Pinpoint the cell where the given text exists, returning its [x, y] midpoint coordinate. 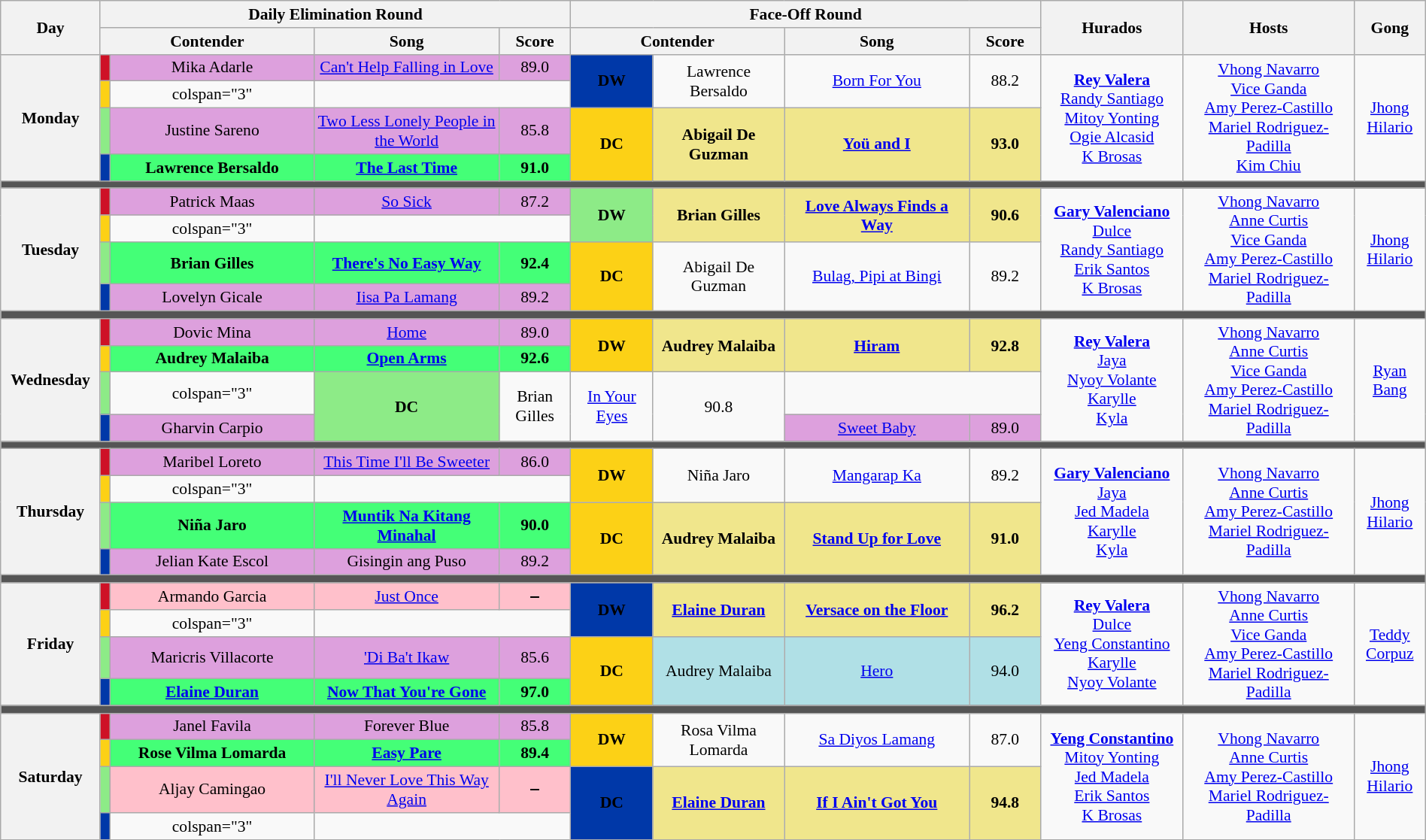
Gary ValencianoJayaJed MadelaKarylleKyla [1112, 512]
96.2 [1005, 609]
Muntik Na Kitang Minahal [406, 525]
Ryan Bang [1390, 381]
94.0 [1005, 671]
Lovelyn Gicale [212, 298]
Gisingin ang Puso [406, 562]
Forever Blue [406, 726]
Face-Off Round [805, 14]
Hiram [877, 346]
88.2 [1005, 81]
Hurados [1112, 27]
Saturday [51, 776]
86.0 [536, 462]
92.6 [536, 359]
Tuesday [51, 250]
This Time I'll Be Sweeter [406, 462]
89.4 [536, 754]
Just Once [406, 596]
92.4 [536, 263]
Sweet Baby [877, 428]
Rey ValeraRandy SantiagoMitoy YontingOgie AlcasidK Brosas [1112, 117]
Teddy Corpuz [1390, 644]
So Sick [406, 202]
Rose Vilma Lomarda [212, 754]
The Last Time [406, 168]
94.8 [1005, 803]
Jelian Kate Escol [212, 562]
There's No Easy Way [406, 263]
92.8 [1005, 346]
Open Arms [406, 359]
Versace on the Floor [877, 609]
Daily Elimination Round [335, 14]
Rey ValeraJayaNyoy VolanteKarylleKyla [1112, 381]
Now That You're Gone [406, 693]
'Di Ba't Ikaw [406, 657]
Home [406, 332]
Easy Pare [406, 754]
Friday [51, 644]
Aljay Camingao [212, 790]
Two Less Lonely People in the World [406, 131]
Maribel Loreto [212, 462]
Day [51, 27]
Hero [877, 671]
90.0 [536, 525]
Sa Diyos Lamang [877, 740]
Monday [51, 117]
90.8 [718, 407]
Hosts [1268, 27]
85.6 [536, 657]
Mangarap Ka [877, 475]
Love Always Finds a Way [877, 215]
Iisa Pa Lamang [406, 298]
Patrick Maas [212, 202]
Gharvin Carpio [212, 428]
Dovic Mina [212, 332]
90.6 [1005, 215]
Justine Sareno [212, 131]
Yeng ConstantinoMitoy YontingJed MadelaErik SantosK Brosas [1112, 776]
Armando Garcia [212, 596]
Rey ValeraDulceYeng ConstantinoKarylleNyoy Volante [1112, 644]
97.0 [536, 693]
Stand Up for Love [877, 538]
In Your Eyes [611, 407]
Gary ValencianoDulceRandy SantiagoErik SantosK Brosas [1112, 250]
Janel Favila [212, 726]
If I Ain't Got You [877, 803]
Born For You [877, 81]
Thursday [51, 512]
Wednesday [51, 381]
Gong [1390, 27]
Vhong NavarroVice GandaAmy Perez-CastilloMariel Rodriguez-PadillaKim Chiu [1268, 117]
I'll Never Love This Way Again [406, 790]
Yoü and I [877, 144]
Mika Adarle [212, 68]
93.0 [1005, 144]
87.2 [536, 202]
Bulag, Pipi at Bingi [877, 277]
Maricris Villacorte [212, 657]
Can't Help Falling in Love [406, 68]
Rosa Vilma Lomarda [718, 740]
87.0 [1005, 740]
